Identify which cell holds the provided text, then report its [X, Y] central coordinate. 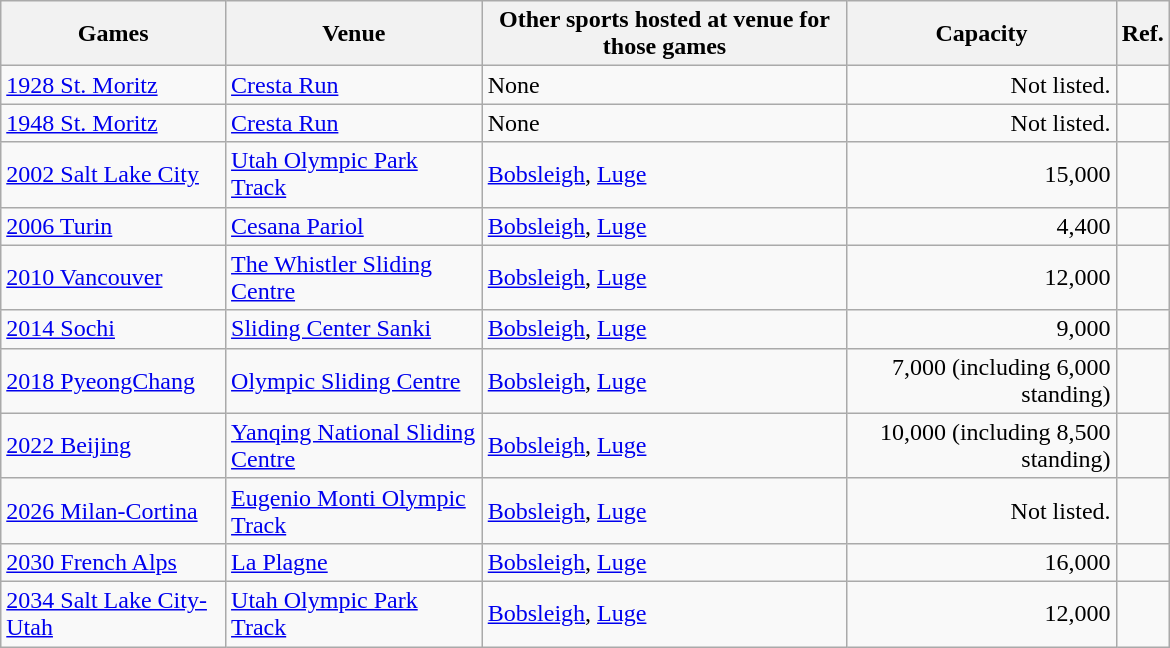
Olympic Sliding Centre [354, 380]
The Whistler Sliding Centre [354, 278]
Eugenio Monti Olympic Track [354, 510]
7,000 (including 6,000 standing) [982, 380]
1948 St. Moritz [114, 123]
2010 Vancouver [114, 278]
2014 Sochi [114, 329]
Games [114, 34]
9,000 [982, 329]
16,000 [982, 562]
1928 St. Moritz [114, 85]
4,400 [982, 226]
2002 Salt Lake City [114, 174]
Yanqing National Sliding Centre [354, 446]
15,000 [982, 174]
2006 Turin [114, 226]
2030 French Alps [114, 562]
Other sports hosted at venue for those games [664, 34]
2018 PyeongChang [114, 380]
Sliding Center Sanki [354, 329]
2034 Salt Lake City-Utah [114, 614]
La Plagne [354, 562]
2026 Milan-Cortina [114, 510]
2022 Beijing [114, 446]
10,000 (including 8,500 standing) [982, 446]
Venue [354, 34]
Capacity [982, 34]
Ref. [1142, 34]
Cesana Pariol [354, 226]
